Detect which cell encompasses the target text, then output its (x, y) center coordinate. 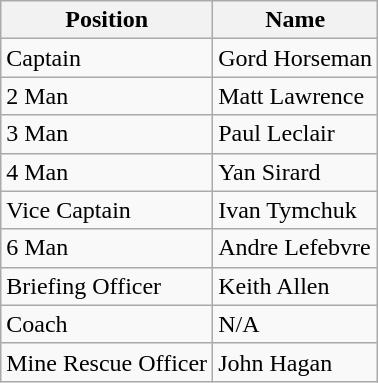
Vice Captain (107, 210)
Ivan Tymchuk (296, 210)
Mine Rescue Officer (107, 362)
John Hagan (296, 362)
Coach (107, 324)
Captain (107, 58)
Keith Allen (296, 286)
Position (107, 20)
Paul Leclair (296, 134)
Matt Lawrence (296, 96)
Name (296, 20)
Briefing Officer (107, 286)
2 Man (107, 96)
N/A (296, 324)
Andre Lefebvre (296, 248)
4 Man (107, 172)
6 Man (107, 248)
3 Man (107, 134)
Yan Sirard (296, 172)
Gord Horseman (296, 58)
